Find where the given text appears and provide that cell's center as [X, Y] coordinate. 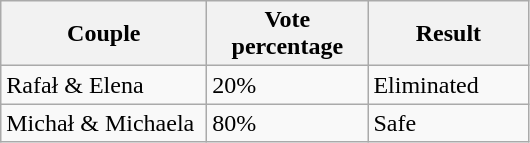
Eliminated [448, 85]
80% [288, 123]
Rafał & Elena [104, 85]
Result [448, 34]
Safe [448, 123]
20% [288, 85]
Vote percentage [288, 34]
Michał & Michaela [104, 123]
Couple [104, 34]
